Output the (x, y) coordinate of the center of the cell containing the given text.  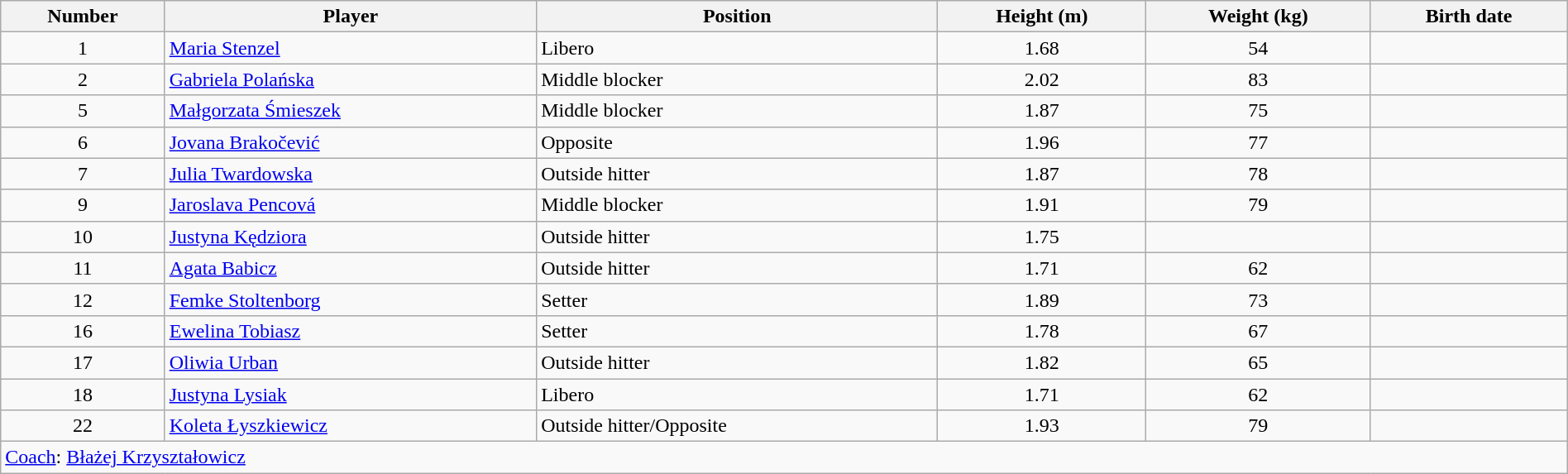
5 (83, 111)
Opposite (738, 142)
Koleta Łyszkiewicz (351, 426)
10 (83, 237)
Weight (kg) (1259, 17)
54 (1259, 48)
1.82 (1042, 362)
Małgorzata Śmieszek (351, 111)
17 (83, 362)
6 (83, 142)
1.78 (1042, 331)
Jaroslava Pencová (351, 205)
77 (1259, 142)
1.93 (1042, 426)
65 (1259, 362)
1.96 (1042, 142)
78 (1259, 174)
9 (83, 205)
Oliwia Urban (351, 362)
Femke Stoltenborg (351, 299)
11 (83, 268)
18 (83, 395)
1 (83, 48)
Justyna Kędziora (351, 237)
83 (1259, 79)
Position (738, 17)
Justyna Lysiak (351, 395)
2 (83, 79)
1.91 (1042, 205)
Coach: Błażej Krzyształowicz (784, 457)
73 (1259, 299)
Number (83, 17)
16 (83, 331)
12 (83, 299)
Gabriela Polańska (351, 79)
Agata Babicz (351, 268)
1.68 (1042, 48)
7 (83, 174)
Ewelina Tobiasz (351, 331)
Outside hitter/Opposite (738, 426)
Birth date (1469, 17)
1.89 (1042, 299)
Maria Stenzel (351, 48)
75 (1259, 111)
1.75 (1042, 237)
Height (m) (1042, 17)
2.02 (1042, 79)
Player (351, 17)
Julia Twardowska (351, 174)
67 (1259, 331)
22 (83, 426)
Jovana Brakočević (351, 142)
